Output the [X, Y] coordinate of the center of the cell containing the given text.  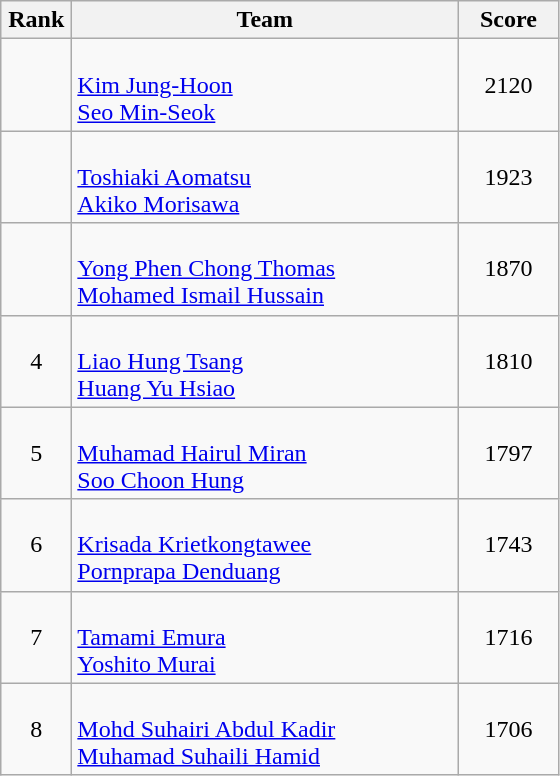
7 [36, 637]
Mohd Suhairi Abdul KadirMuhamad Suhaili Hamid [265, 729]
Yong Phen Chong ThomasMohamed Ismail Hussain [265, 269]
1716 [508, 637]
4 [36, 361]
Krisada KrietkongtaweePornprapa Denduang [265, 545]
2120 [508, 85]
Team [265, 20]
Tamami EmuraYoshito Murai [265, 637]
6 [36, 545]
1923 [508, 177]
1743 [508, 545]
1797 [508, 453]
1706 [508, 729]
Kim Jung-HoonSeo Min-Seok [265, 85]
1810 [508, 361]
Toshiaki AomatsuAkiko Morisawa [265, 177]
Muhamad Hairul MiranSoo Choon Hung [265, 453]
8 [36, 729]
Liao Hung TsangHuang Yu Hsiao [265, 361]
Rank [36, 20]
1870 [508, 269]
5 [36, 453]
Score [508, 20]
